Find where the given text appears and provide that cell's center as (x, y) coordinate. 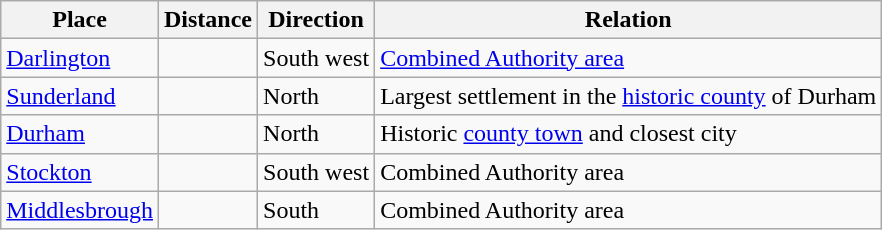
Largest settlement in the historic county of Durham (628, 96)
Stockton (80, 172)
South (316, 210)
Durham (80, 134)
Place (80, 20)
Historic county town and closest city (628, 134)
Relation (628, 20)
Distance (208, 20)
Sunderland (80, 96)
Direction (316, 20)
Middlesbrough (80, 210)
Darlington (80, 58)
